Pinpoint the cell where the given text exists, returning its (x, y) midpoint coordinate. 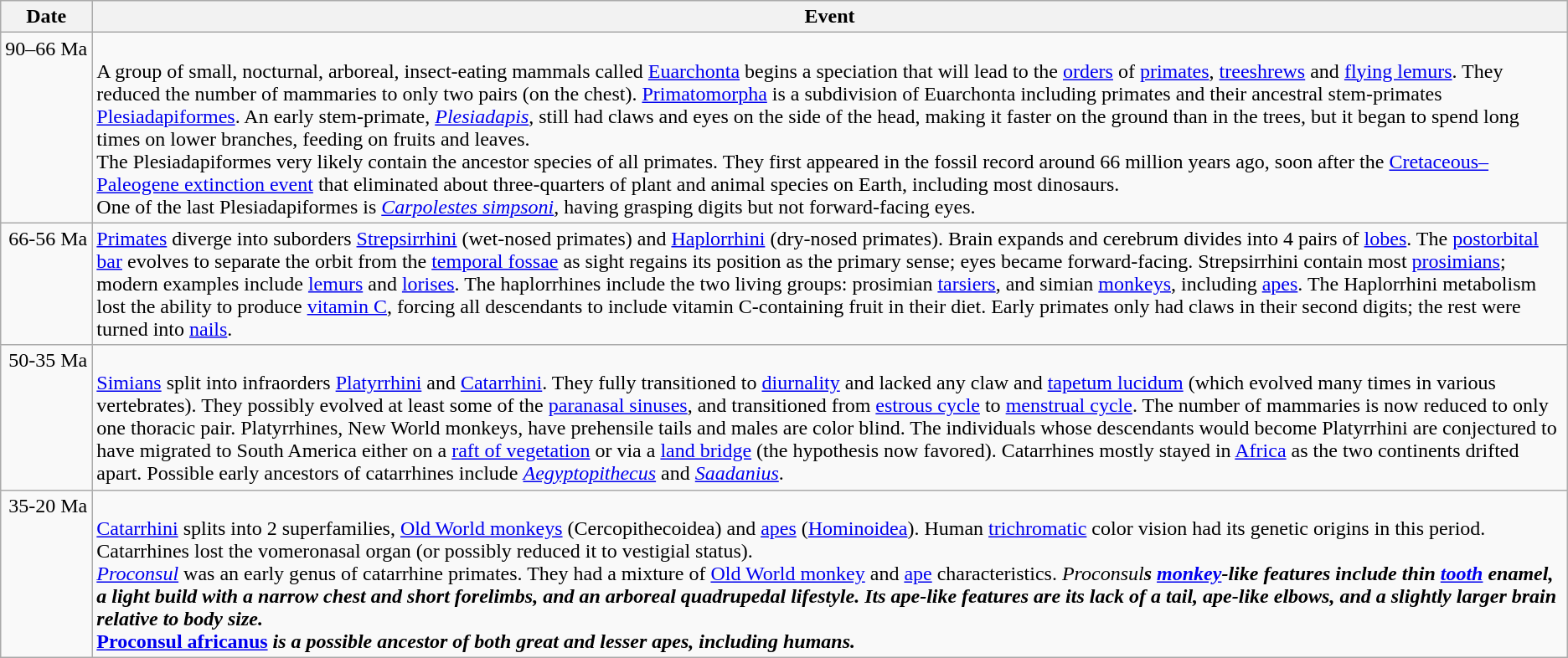
50-35 Ma (47, 417)
35-20 Ma (47, 573)
66-56 Ma (47, 284)
Event (829, 17)
Date (47, 17)
90–66 Ma (47, 127)
